Search for the cell housing the specified text and yield its (x, y) center coordinate. 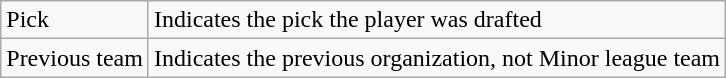
Indicates the pick the player was drafted (436, 20)
Pick (75, 20)
Previous team (75, 58)
Indicates the previous organization, not Minor league team (436, 58)
